Search for the cell housing the specified text and yield its (x, y) center coordinate. 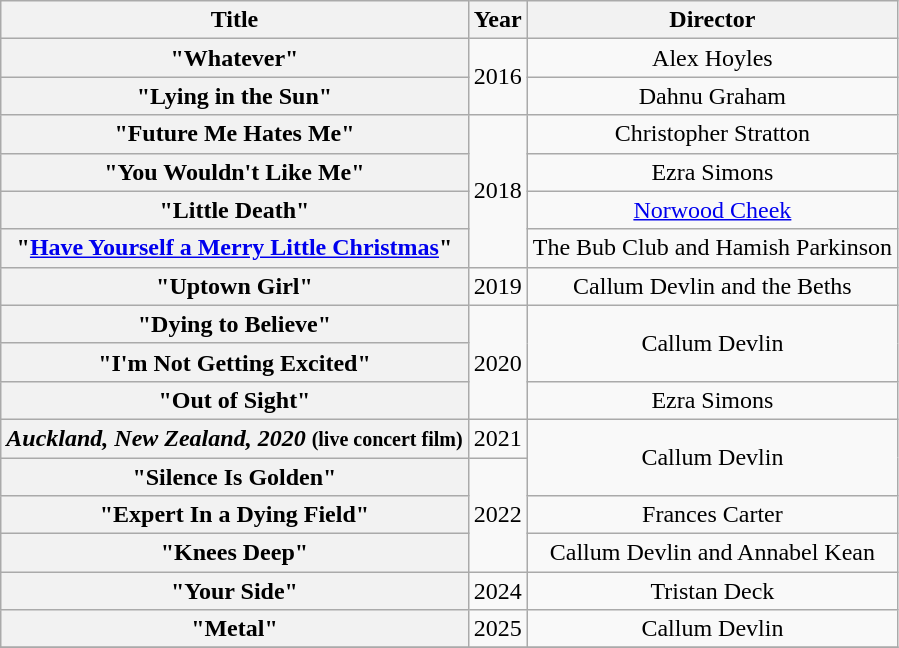
Alex Hoyles (712, 58)
"Uptown Girl" (234, 286)
2025 (498, 629)
Director (712, 20)
"Future Me Hates Me" (234, 134)
Year (498, 20)
Callum Devlin and Annabel Kean (712, 553)
2021 (498, 438)
Auckland, New Zealand, 2020 (live concert film) (234, 438)
"Have Yourself a Merry Little Christmas" (234, 248)
"Knees Deep" (234, 553)
Norwood Cheek (712, 210)
"You Wouldn't Like Me" (234, 172)
"Silence Is Golden" (234, 477)
2020 (498, 362)
"I'm Not Getting Excited" (234, 362)
Christopher Stratton (712, 134)
2019 (498, 286)
Tristan Deck (712, 591)
The Bub Club and Hamish Parkinson (712, 248)
Callum Devlin and the Beths (712, 286)
"Lying in the Sun" (234, 96)
Title (234, 20)
"Little Death" (234, 210)
"Your Side" (234, 591)
Frances Carter (712, 515)
"Expert In a Dying Field" (234, 515)
Dahnu Graham (712, 96)
"Whatever" (234, 58)
"Dying to Believe" (234, 324)
2022 (498, 515)
"Metal" (234, 629)
2018 (498, 191)
"Out of Sight" (234, 400)
2024 (498, 591)
2016 (498, 77)
